Provide the (X, Y) coordinate of the cell's center where the given text is located.  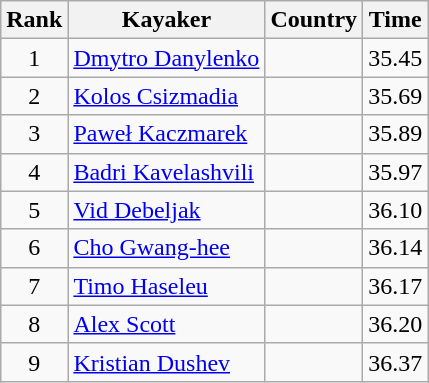
36.17 (396, 286)
Kristian Dushev (166, 362)
36.10 (396, 210)
Vid Debeljak (166, 210)
Badri Kavelashvili (166, 172)
Time (396, 20)
35.45 (396, 58)
3 (34, 134)
35.89 (396, 134)
36.37 (396, 362)
Paweł Kaczmarek (166, 134)
7 (34, 286)
8 (34, 324)
Kolos Csizmadia (166, 96)
Kayaker (166, 20)
5 (34, 210)
9 (34, 362)
6 (34, 248)
35.69 (396, 96)
4 (34, 172)
1 (34, 58)
Dmytro Danylenko (166, 58)
Country (314, 20)
36.14 (396, 248)
Alex Scott (166, 324)
36.20 (396, 324)
Timo Haseleu (166, 286)
2 (34, 96)
Cho Gwang-hee (166, 248)
Rank (34, 20)
35.97 (396, 172)
